Extract the (x, y) coordinate from the center of the cell holding the provided text.  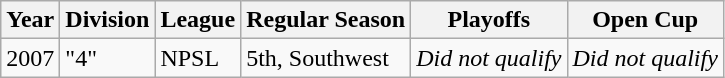
5th, Southwest (326, 58)
NPSL (198, 58)
Year (30, 20)
"4" (108, 58)
League (198, 20)
Playoffs (489, 20)
2007 (30, 58)
Open Cup (645, 20)
Division (108, 20)
Regular Season (326, 20)
